Detect which cell encompasses the target text, then output its [x, y] center coordinate. 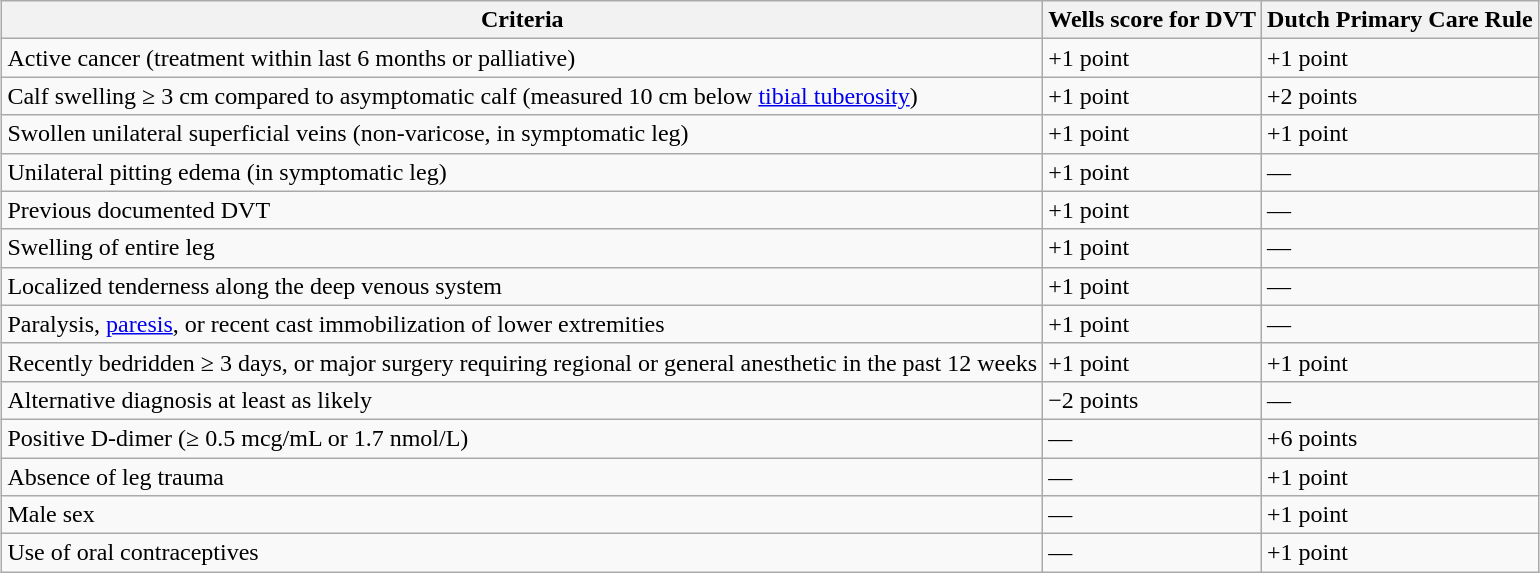
Criteria [522, 20]
Male sex [522, 515]
Calf swelling ≥ 3 cm compared to asymptomatic calf (measured 10 cm below tibial tuberosity) [522, 96]
Use of oral contraceptives [522, 553]
Swollen unilateral superficial veins (non-varicose, in symptomatic leg) [522, 134]
+2 points [1400, 96]
Localized tenderness along the deep venous system [522, 286]
Alternative diagnosis at least as likely [522, 400]
Recently bedridden ≥ 3 days, or major surgery requiring regional or general anesthetic in the past 12 weeks [522, 362]
Absence of leg trauma [522, 477]
Swelling of entire leg [522, 248]
Positive D-dimer (≥ 0.5 mcg/mL or 1.7 nmol/L) [522, 438]
Wells score for DVT [1152, 20]
+6 points [1400, 438]
Paralysis, paresis, or recent cast immobilization of lower extremities [522, 324]
Dutch Primary Care Rule [1400, 20]
Unilateral pitting edema (in symptomatic leg) [522, 172]
−2 points [1152, 400]
Active cancer (treatment within last 6 months or palliative) [522, 58]
Previous documented DVT [522, 210]
